Detect which cell encompasses the target text, then output its [X, Y] center coordinate. 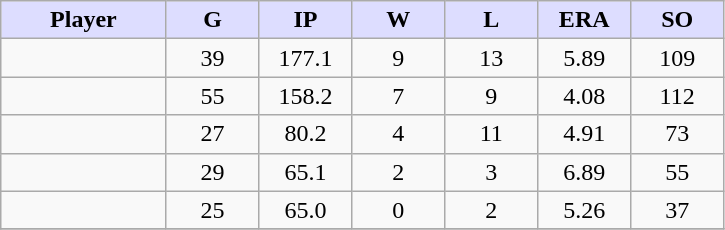
73 [678, 134]
W [398, 20]
L [492, 20]
7 [398, 96]
112 [678, 96]
3 [492, 172]
Player [84, 20]
4.08 [584, 96]
65.1 [306, 172]
6.89 [584, 172]
5.89 [584, 58]
37 [678, 210]
27 [212, 134]
5.26 [584, 210]
177.1 [306, 58]
29 [212, 172]
39 [212, 58]
13 [492, 58]
IP [306, 20]
ERA [584, 20]
SO [678, 20]
G [212, 20]
0 [398, 210]
80.2 [306, 134]
25 [212, 210]
11 [492, 134]
158.2 [306, 96]
65.0 [306, 210]
4.91 [584, 134]
4 [398, 134]
109 [678, 58]
